Scan for the cell matching the given text and deliver its [x, y] coordinate at center. 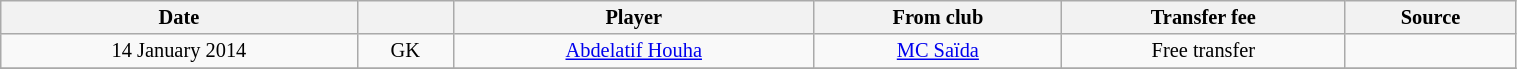
Source [1430, 17]
GK [405, 51]
Player [634, 17]
Transfer fee [1204, 17]
MC Saïda [938, 51]
Abdelatif Houha [634, 51]
Date [179, 17]
From club [938, 17]
14 January 2014 [179, 51]
Free transfer [1204, 51]
